Identify which cell holds the provided text, then report its [x, y] central coordinate. 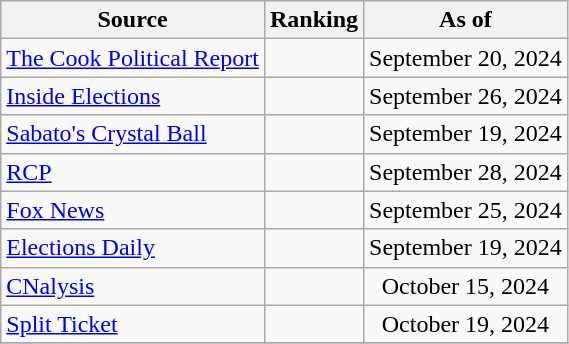
September 25, 2024 [466, 210]
Sabato's Crystal Ball [133, 134]
Fox News [133, 210]
Elections Daily [133, 248]
Inside Elections [133, 96]
October 19, 2024 [466, 324]
RCP [133, 172]
The Cook Political Report [133, 58]
September 20, 2024 [466, 58]
Ranking [314, 20]
CNalysis [133, 286]
October 15, 2024 [466, 286]
Source [133, 20]
September 26, 2024 [466, 96]
As of [466, 20]
Split Ticket [133, 324]
September 28, 2024 [466, 172]
